Find where the given text appears and provide that cell's center as [x, y] coordinate. 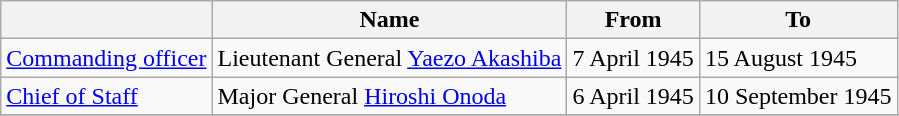
Name [390, 20]
6 April 1945 [633, 96]
Chief of Staff [106, 96]
Major General Hiroshi Onoda [390, 96]
Commanding officer [106, 58]
Lieutenant General Yaezo Akashiba [390, 58]
From [633, 20]
To [798, 20]
7 April 1945 [633, 58]
15 August 1945 [798, 58]
10 September 1945 [798, 96]
